From the cell containing the given text, extract its center point as (X, Y) coordinate. 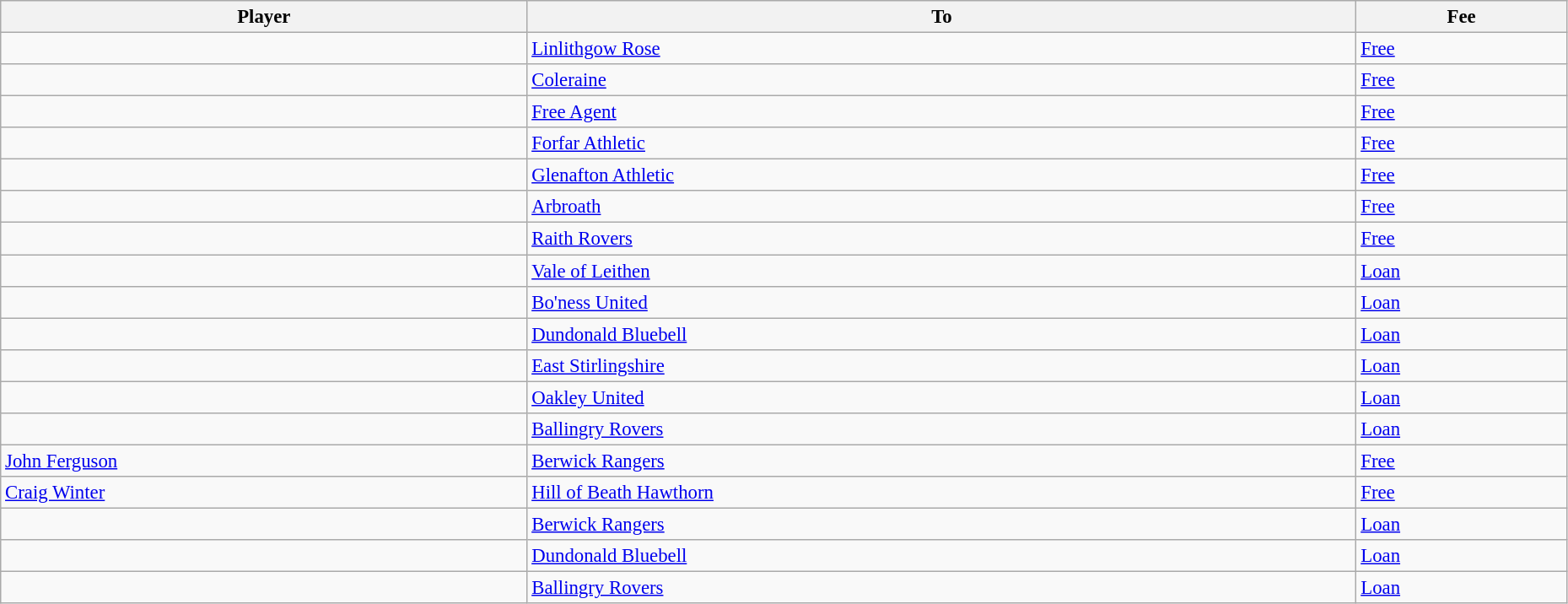
Coleraine (941, 80)
Craig Winter (264, 493)
Oakley United (941, 397)
Hill of Beath Hawthorn (941, 493)
Bo'ness United (941, 302)
Linlithgow Rose (941, 49)
Player (264, 17)
East Stirlingshire (941, 365)
Fee (1461, 17)
Raith Rovers (941, 239)
Free Agent (941, 112)
John Ferguson (264, 461)
Arbroath (941, 207)
To (941, 17)
Forfar Athletic (941, 143)
Glenafton Athletic (941, 175)
Vale of Leithen (941, 271)
